Return [x, y] of the center of cell containing provided text 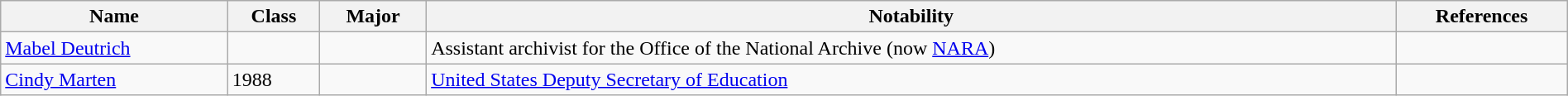
1988 [273, 79]
References [1482, 17]
Mabel Deutrich [114, 48]
United States Deputy Secretary of Education [911, 79]
Assistant archivist for the Office of the National Archive (now NARA) [911, 48]
Name [114, 17]
Notability [911, 17]
Class [273, 17]
Cindy Marten [114, 79]
Major [374, 17]
